Return the (x, y) coordinate for the center point of the cell that contains the specified text.  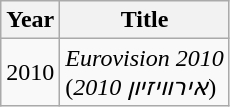
Year (30, 20)
2010 (30, 72)
Title (145, 20)
Eurovision 2010(אירוויזיון 2010) (145, 72)
